Return [X, Y] of the center of cell containing provided text 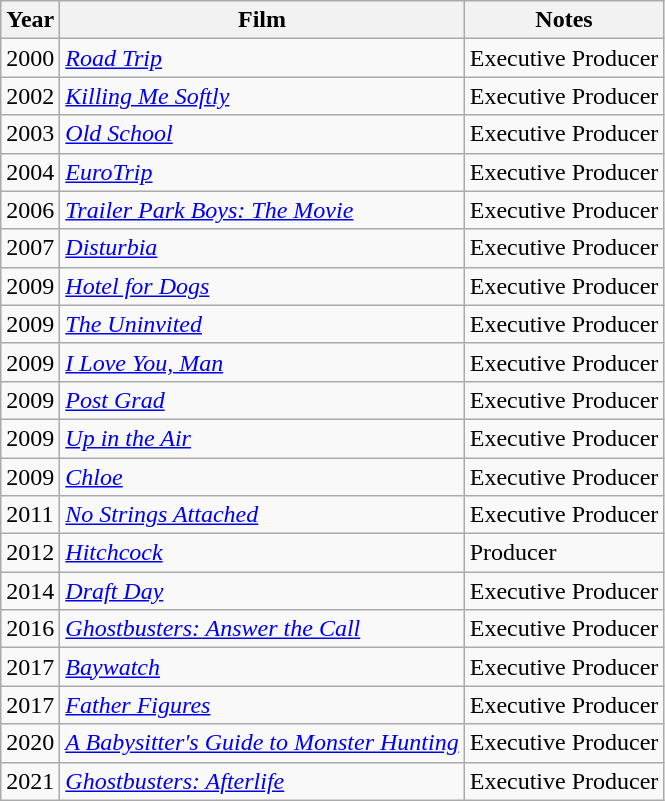
2020 [30, 743]
2007 [30, 248]
I Love You, Man [262, 362]
2004 [30, 172]
Notes [564, 20]
2014 [30, 591]
Chloe [262, 477]
Ghostbusters: Answer the Call [262, 629]
2011 [30, 515]
Film [262, 20]
Post Grad [262, 400]
Trailer Park Boys: The Movie [262, 210]
Baywatch [262, 667]
Disturbia [262, 248]
Year [30, 20]
Father Figures [262, 705]
Old School [262, 134]
2012 [30, 553]
2016 [30, 629]
A Babysitter's Guide to Monster Hunting [262, 743]
2002 [30, 96]
Up in the Air [262, 438]
Killing Me Softly [262, 96]
Hotel for Dogs [262, 286]
No Strings Attached [262, 515]
Hitchcock [262, 553]
Ghostbusters: Afterlife [262, 781]
EuroTrip [262, 172]
2006 [30, 210]
Road Trip [262, 58]
The Uninvited [262, 324]
Draft Day [262, 591]
2021 [30, 781]
2000 [30, 58]
2003 [30, 134]
Producer [564, 553]
